Extract the [X, Y] coordinate from the center of the cell holding the provided text.  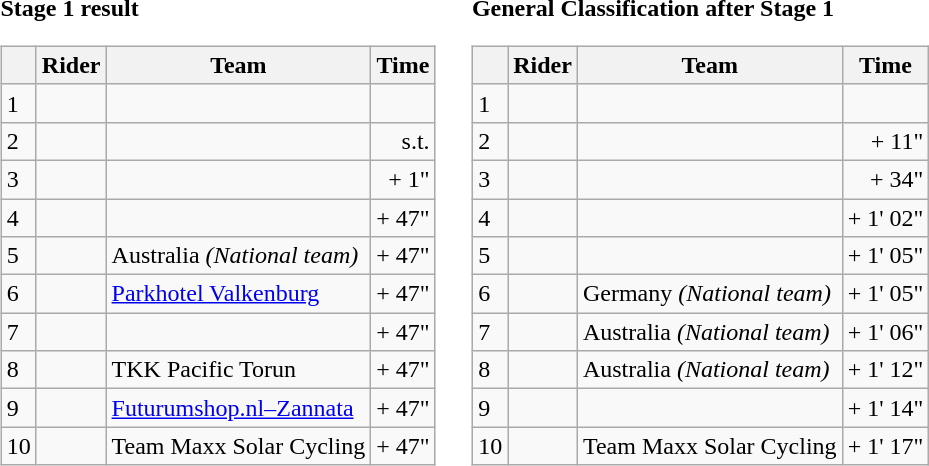
+ 11" [886, 141]
+ 1' 02" [886, 217]
+ 1" [403, 179]
+ 1' 06" [886, 332]
Germany (National team) [710, 294]
TKK Pacific Torun [238, 370]
+ 1' 12" [886, 370]
Parkhotel Valkenburg [238, 294]
Futurumshop.nl–Zannata [238, 408]
s.t. [403, 141]
+ 34" [886, 179]
+ 1' 14" [886, 408]
+ 1' 17" [886, 446]
